Identify which cell holds the provided text, then report its [X, Y] central coordinate. 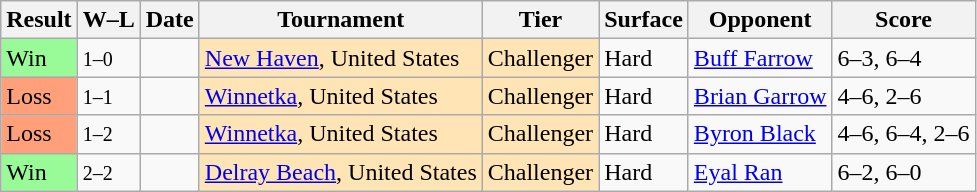
Buff Farrow [760, 58]
Opponent [760, 20]
Byron Black [760, 134]
Eyal Ran [760, 172]
1–0 [108, 58]
Surface [644, 20]
Tournament [340, 20]
6–3, 6–4 [904, 58]
1–2 [108, 134]
Date [170, 20]
2–2 [108, 172]
Score [904, 20]
New Haven, United States [340, 58]
Result [39, 20]
Brian Garrow [760, 96]
1–1 [108, 96]
6–2, 6–0 [904, 172]
W–L [108, 20]
Delray Beach, United States [340, 172]
4–6, 2–6 [904, 96]
4–6, 6–4, 2–6 [904, 134]
Tier [540, 20]
